Return the (X, Y) coordinate for the center point of the cell that contains the specified text.  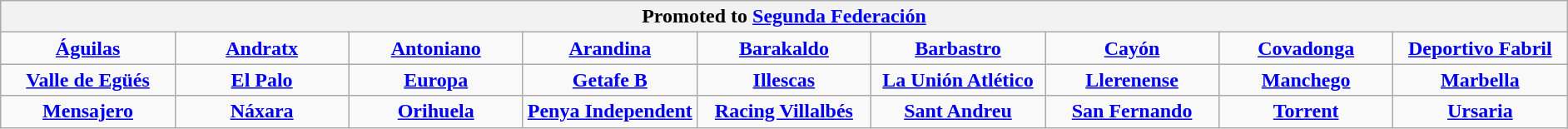
Águilas (88, 48)
Ursaria (1480, 112)
Llerenense (1132, 80)
Andratx (261, 48)
Náxara (261, 112)
Orihuela (436, 112)
La Unión Atlético (957, 80)
Covadonga (1307, 48)
Manchego (1307, 80)
Deportivo Fabril (1480, 48)
Torrent (1307, 112)
Arandina (609, 48)
San Fernando (1132, 112)
Cayón (1132, 48)
Penya Independent (609, 112)
Europa (436, 80)
El Palo (261, 80)
Antoniano (436, 48)
Mensajero (88, 112)
Valle de Egüés (88, 80)
Sant Andreu (957, 112)
Barbastro (957, 48)
Getafe B (609, 80)
Marbella (1480, 80)
Promoted to Segunda Federación (784, 17)
Barakaldo (784, 48)
Racing Villalbés (784, 112)
Illescas (784, 80)
